For the text-containing cell, return its midpoint in [X, Y] coordinate format. 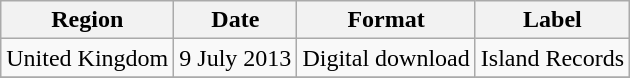
Date [236, 20]
Digital download [386, 58]
Island Records [552, 58]
Format [386, 20]
Region [88, 20]
United Kingdom [88, 58]
9 July 2013 [236, 58]
Label [552, 20]
